Determine the (x, y) coordinate at the center of the cell enclosing the given text.  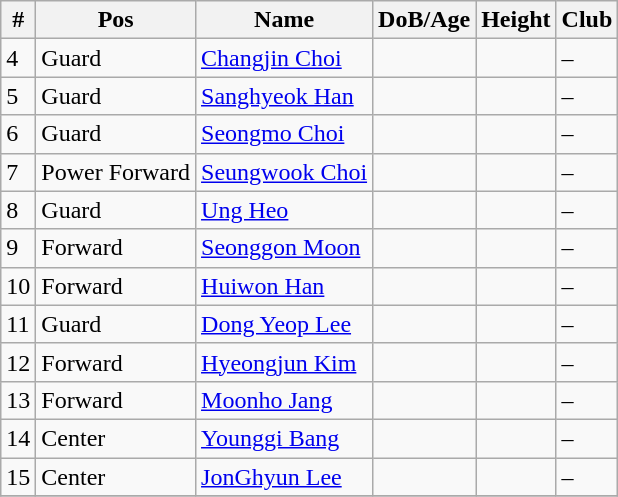
Seungwook Choi (284, 172)
6 (18, 134)
Dong Yeop Lee (284, 324)
Huiwon Han (284, 286)
Ung Heo (284, 210)
JonGhyun Lee (284, 477)
7 (18, 172)
11 (18, 324)
DoB/Age (424, 20)
# (18, 20)
Sanghyeok Han (284, 96)
Name (284, 20)
10 (18, 286)
13 (18, 400)
5 (18, 96)
Pos (116, 20)
12 (18, 362)
Moonho Jang (284, 400)
Younggi Bang (284, 438)
Club (587, 20)
14 (18, 438)
Height (516, 20)
4 (18, 58)
8 (18, 210)
Changjin Choi (284, 58)
Seonggon Moon (284, 248)
Hyeongjun Kim (284, 362)
Power Forward (116, 172)
15 (18, 477)
9 (18, 248)
Seongmo Choi (284, 134)
